Determine the [X, Y] coordinate at the center of the cell enclosing the given text.  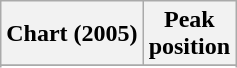
Peakposition [189, 34]
Chart (2005) [72, 34]
